Extract the (x, y) coordinate from the center of the cell holding the provided text.  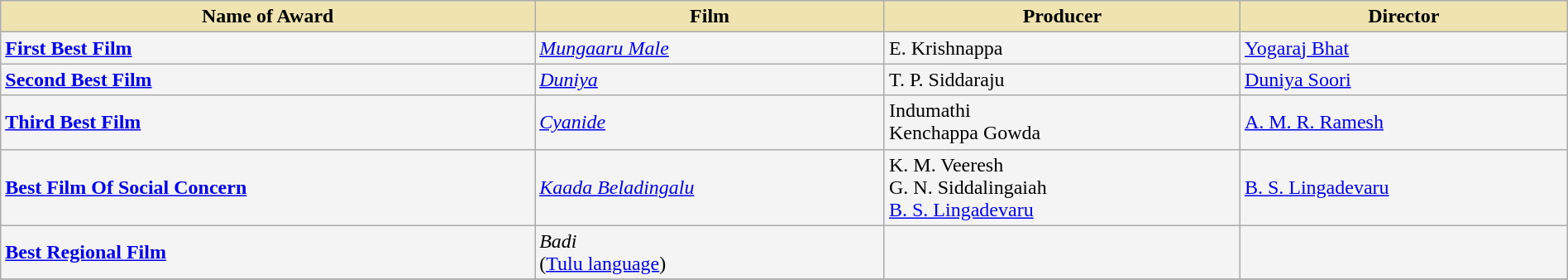
Name of Award (268, 17)
First Best Film (268, 48)
Best Regional Film (268, 252)
T. P. Siddaraju (1062, 80)
Producer (1062, 17)
E. Krishnappa (1062, 48)
Second Best Film (268, 80)
Badi(Tulu language) (710, 252)
Yogaraj Bhat (1403, 48)
K. M. VeereshG. N. SiddalingaiahB. S. Lingadevaru (1062, 187)
IndumathiKenchappa Gowda (1062, 123)
Third Best Film (268, 123)
A. M. R. Ramesh (1403, 123)
Kaada Beladingalu (710, 187)
Cyanide (710, 123)
Duniya (710, 80)
Mungaaru Male (710, 48)
Duniya Soori (1403, 80)
Film (710, 17)
Director (1403, 17)
Best Film Of Social Concern (268, 187)
B. S. Lingadevaru (1403, 187)
